Scan for the cell matching the given text and deliver its [x, y] coordinate at center. 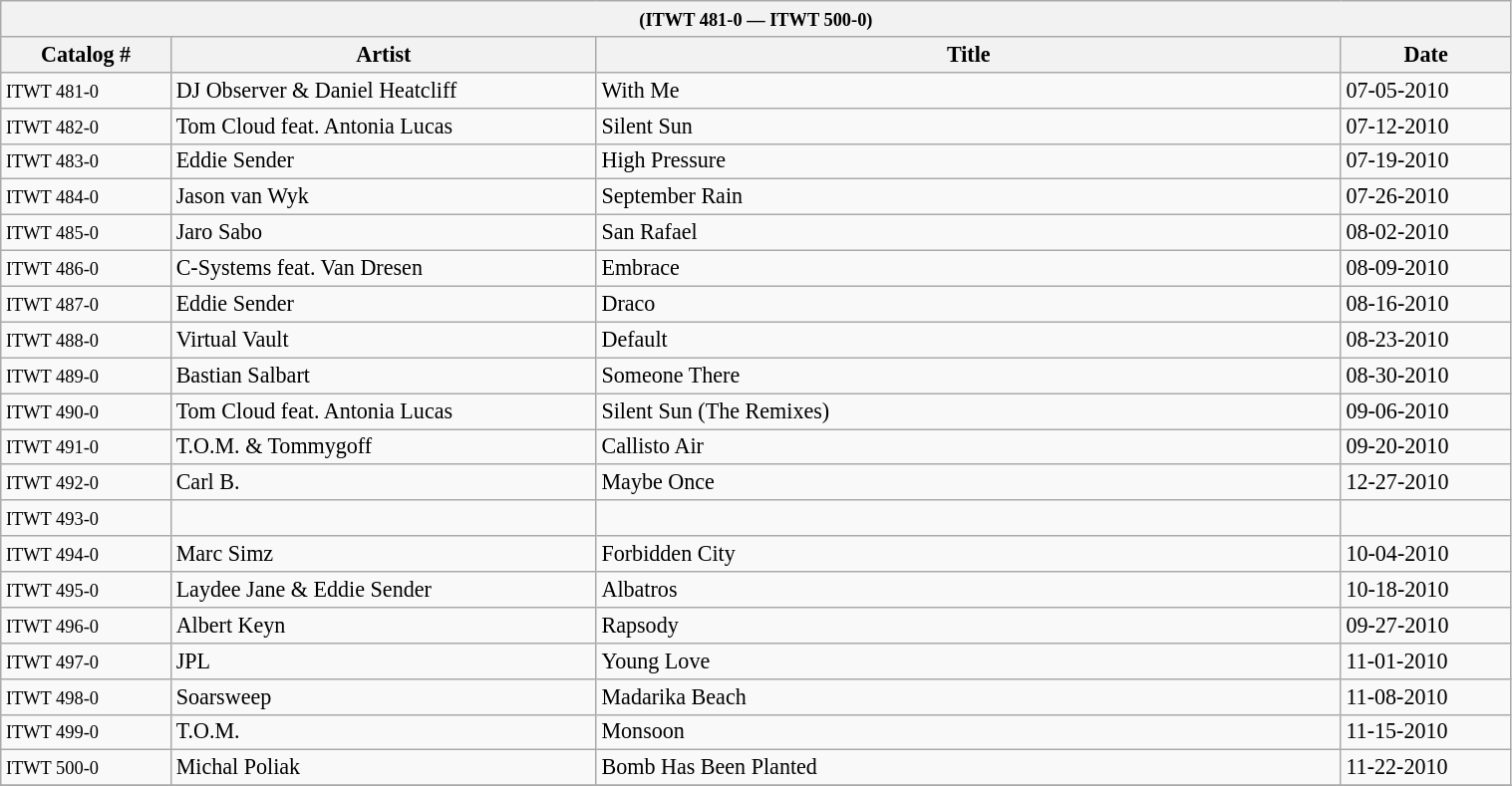
Michal Poliak [383, 768]
ITWT 497-0 [86, 660]
Carl B. [383, 482]
Rapsody [969, 625]
ITWT 494-0 [86, 554]
ITWT 483-0 [86, 161]
11-22-2010 [1425, 768]
Monsoon [969, 732]
11-01-2010 [1425, 660]
11-08-2010 [1425, 696]
ITWT 486-0 [86, 268]
ITWT 492-0 [86, 482]
ITWT 500-0 [86, 768]
09-27-2010 [1425, 625]
Artist [383, 54]
JPL [383, 660]
ITWT 495-0 [86, 589]
ITWT 498-0 [86, 696]
09-20-2010 [1425, 446]
08-09-2010 [1425, 268]
C-Systems feat. Van Dresen [383, 268]
Embrace [969, 268]
Callisto Air [969, 446]
Virtual Vault [383, 340]
ITWT 491-0 [86, 446]
11-15-2010 [1425, 732]
08-23-2010 [1425, 340]
DJ Observer & Daniel Heatcliff [383, 90]
High Pressure [969, 161]
10-18-2010 [1425, 589]
Title [969, 54]
ITWT 493-0 [86, 518]
Default [969, 340]
ITWT 499-0 [86, 732]
Date [1425, 54]
ITWT 481-0 [86, 90]
Madarika Beach [969, 696]
Maybe Once [969, 482]
12-27-2010 [1425, 482]
07-19-2010 [1425, 161]
07-26-2010 [1425, 197]
(ITWT 481-0 — ITWT 500-0) [756, 18]
ITWT 484-0 [86, 197]
Jason van Wyk [383, 197]
Draco [969, 304]
Bastian Salbart [383, 376]
07-12-2010 [1425, 126]
Young Love [969, 660]
Someone There [969, 376]
Catalog # [86, 54]
ITWT 487-0 [86, 304]
Silent Sun (The Remixes) [969, 410]
With Me [969, 90]
ITWT 488-0 [86, 340]
10-04-2010 [1425, 554]
07-05-2010 [1425, 90]
ITWT 482-0 [86, 126]
ITWT 485-0 [86, 232]
09-06-2010 [1425, 410]
Laydee Jane & Eddie Sender [383, 589]
ITWT 490-0 [86, 410]
08-30-2010 [1425, 376]
San Rafael [969, 232]
ITWT 489-0 [86, 376]
08-02-2010 [1425, 232]
ITWT 496-0 [86, 625]
Silent Sun [969, 126]
Bomb Has Been Planted [969, 768]
08-16-2010 [1425, 304]
Forbidden City [969, 554]
Marc Simz [383, 554]
Albatros [969, 589]
T.O.M. [383, 732]
Jaro Sabo [383, 232]
September Rain [969, 197]
Albert Keyn [383, 625]
Soarsweep [383, 696]
T.O.M. & Tommygoff [383, 446]
